Output the [x, y] coordinate of the center of the cell containing the given text.  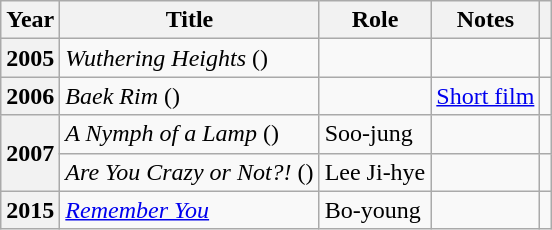
Are You Crazy or Not?! () [190, 172]
2007 [30, 153]
Short film [486, 96]
Wuthering Heights () [190, 58]
2015 [30, 210]
Year [30, 20]
Role [375, 20]
Title [190, 20]
Notes [486, 20]
2006 [30, 96]
Baek Rim () [190, 96]
Bo-young [375, 210]
2005 [30, 58]
Remember You [190, 210]
A Nymph of a Lamp () [190, 134]
Lee Ji-hye [375, 172]
Soo-jung [375, 134]
